Pinpoint the cell where the given text exists, returning its (X, Y) midpoint coordinate. 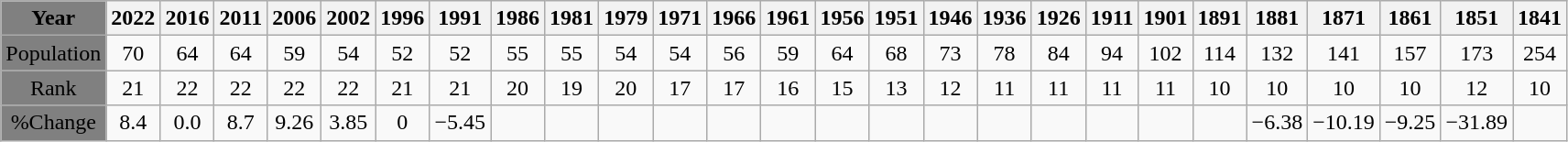
1986 (518, 18)
1851 (1476, 18)
56 (735, 53)
1841 (1541, 18)
1966 (735, 18)
1979 (626, 18)
Year (53, 18)
1971 (680, 18)
−31.89 (1476, 123)
132 (1277, 53)
0.0 (187, 123)
173 (1476, 53)
1981 (572, 18)
0 (403, 123)
1961 (788, 18)
94 (1112, 53)
68 (896, 53)
2002 (348, 18)
1901 (1165, 18)
15 (843, 88)
13 (896, 88)
73 (951, 53)
1891 (1220, 18)
2006 (295, 18)
9.26 (295, 123)
%Change (53, 123)
2022 (134, 18)
8.4 (134, 123)
3.85 (348, 123)
−5.45 (460, 123)
16 (788, 88)
70 (134, 53)
−6.38 (1277, 123)
1991 (460, 18)
1881 (1277, 18)
Rank (53, 88)
19 (572, 88)
2011 (241, 18)
157 (1410, 53)
114 (1220, 53)
1956 (843, 18)
1911 (1112, 18)
2016 (187, 18)
1871 (1345, 18)
1996 (403, 18)
1936 (1004, 18)
−10.19 (1345, 123)
8.7 (241, 123)
Population (53, 53)
78 (1004, 53)
−9.25 (1410, 123)
1926 (1059, 18)
1861 (1410, 18)
1951 (896, 18)
1946 (951, 18)
84 (1059, 53)
254 (1541, 53)
141 (1345, 53)
102 (1165, 53)
